Return (X, Y) of the center of cell containing provided text 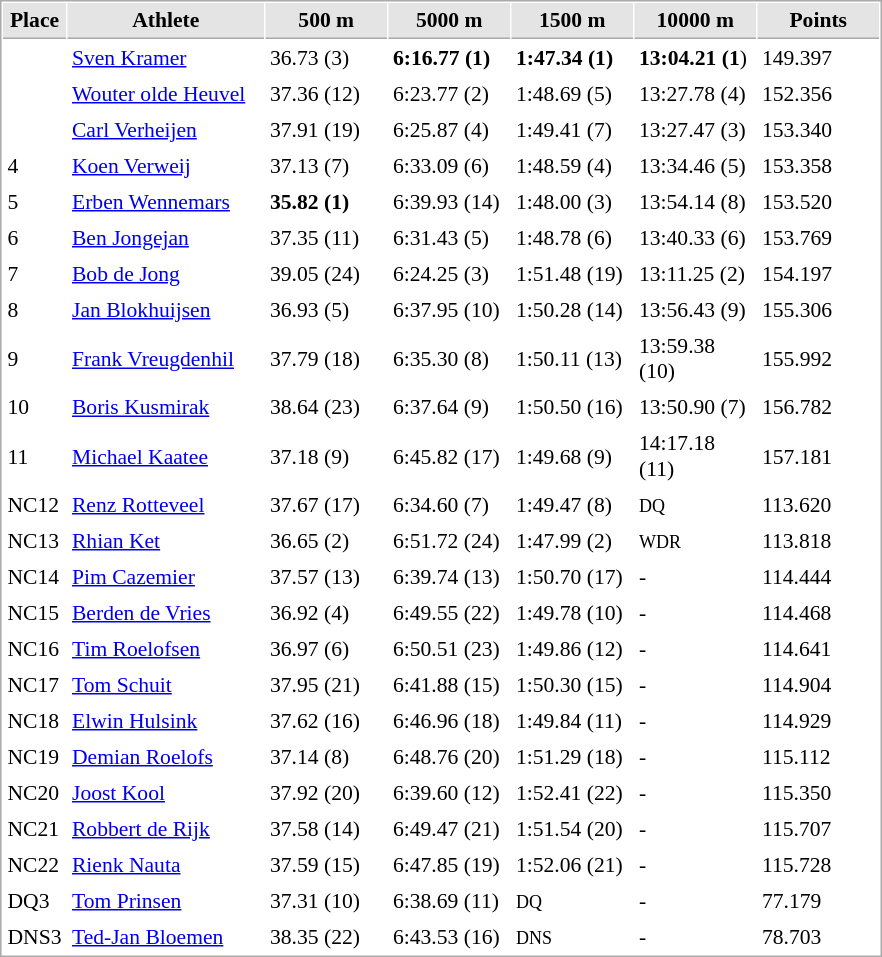
1:52.41 (22) (572, 793)
1:48.78 (6) (572, 237)
13:34.46 (5) (695, 165)
Athlete (165, 21)
156.782 (818, 407)
1:52.06 (21) (572, 865)
1:51.48 (19) (572, 273)
Elwin Hulsink (165, 721)
37.67 (17) (326, 505)
Tim Roelofsen (165, 649)
77.179 (818, 901)
37.31 (10) (326, 901)
Frank Vreugdenhil (165, 358)
114.904 (818, 685)
37.36 (12) (326, 93)
78.703 (818, 937)
NC14 (34, 577)
1:49.78 (10) (572, 613)
38.35 (22) (326, 937)
1500 m (572, 21)
5 (34, 201)
Points (818, 21)
13:59.38 (10) (695, 358)
37.58 (14) (326, 829)
37.91 (19) (326, 129)
113.620 (818, 505)
36.65 (2) (326, 541)
1:50.50 (16) (572, 407)
37.18 (9) (326, 456)
Michael Kaatee (165, 456)
6:16.77 (1) (449, 57)
37.79 (18) (326, 358)
13:54.14 (8) (695, 201)
13:11.25 (2) (695, 273)
NC18 (34, 721)
6:43.53 (16) (449, 937)
38.64 (23) (326, 407)
Jan Blokhuijsen (165, 309)
9 (34, 358)
10 (34, 407)
155.306 (818, 309)
Sven Kramer (165, 57)
Place (34, 21)
WDR (695, 541)
Renz Rotteveel (165, 505)
Tom Schuit (165, 685)
6:31.43 (5) (449, 237)
NC21 (34, 829)
155.992 (818, 358)
37.62 (16) (326, 721)
1:51.29 (18) (572, 757)
7 (34, 273)
Pim Cazemier (165, 577)
6:23.77 (2) (449, 93)
114.444 (818, 577)
NC20 (34, 793)
39.05 (24) (326, 273)
Bob de Jong (165, 273)
36.97 (6) (326, 649)
Tom Prinsen (165, 901)
6:37.95 (10) (449, 309)
14:17.18 (11) (695, 456)
8 (34, 309)
36.92 (4) (326, 613)
1:48.69 (5) (572, 93)
1:49.47 (8) (572, 505)
NC12 (34, 505)
35.82 (1) (326, 201)
1:51.54 (20) (572, 829)
Rhian Ket (165, 541)
37.59 (15) (326, 865)
153.520 (818, 201)
37.95 (21) (326, 685)
11 (34, 456)
6:47.85 (19) (449, 865)
37.35 (11) (326, 237)
4 (34, 165)
1:50.11 (13) (572, 358)
NC15 (34, 613)
6:37.64 (9) (449, 407)
Koen Verweij (165, 165)
6:48.76 (20) (449, 757)
500 m (326, 21)
13:56.43 (9) (695, 309)
DNS3 (34, 937)
Ben Jongejan (165, 237)
DQ3 (34, 901)
Erben Wennemars (165, 201)
113.818 (818, 541)
37.13 (7) (326, 165)
6:25.87 (4) (449, 129)
114.468 (818, 613)
36.93 (5) (326, 309)
NC17 (34, 685)
6:39.93 (14) (449, 201)
1:47.99 (2) (572, 541)
6:39.60 (12) (449, 793)
Rienk Nauta (165, 865)
Boris Kusmirak (165, 407)
153.358 (818, 165)
NC22 (34, 865)
13:50.90 (7) (695, 407)
115.728 (818, 865)
Robbert de Rijk (165, 829)
36.73 (3) (326, 57)
6:51.72 (24) (449, 541)
6:35.30 (8) (449, 358)
115.112 (818, 757)
115.707 (818, 829)
10000 m (695, 21)
1:50.30 (15) (572, 685)
6:39.74 (13) (449, 577)
Demian Roelofs (165, 757)
6:49.47 (21) (449, 829)
1:49.86 (12) (572, 649)
Ted-Jan Bloemen (165, 937)
1:50.28 (14) (572, 309)
DNS (572, 937)
1:48.59 (4) (572, 165)
Carl Verheijen (165, 129)
1:49.84 (11) (572, 721)
Joost Kool (165, 793)
13:27.47 (3) (695, 129)
6:45.82 (17) (449, 456)
6:41.88 (15) (449, 685)
152.356 (818, 93)
114.929 (818, 721)
6 (34, 237)
Berden de Vries (165, 613)
13:40.33 (6) (695, 237)
37.57 (13) (326, 577)
NC13 (34, 541)
1:49.41 (7) (572, 129)
37.92 (20) (326, 793)
1:50.70 (17) (572, 577)
6:46.96 (18) (449, 721)
154.197 (818, 273)
37.14 (8) (326, 757)
Wouter olde Heuvel (165, 93)
1:49.68 (9) (572, 456)
6:33.09 (6) (449, 165)
13:27.78 (4) (695, 93)
NC16 (34, 649)
6:24.25 (3) (449, 273)
5000 m (449, 21)
6:50.51 (23) (449, 649)
NC19 (34, 757)
6:38.69 (11) (449, 901)
153.340 (818, 129)
1:48.00 (3) (572, 201)
1:47.34 (1) (572, 57)
153.769 (818, 237)
157.181 (818, 456)
6:49.55 (22) (449, 613)
13:04.21 (1) (695, 57)
115.350 (818, 793)
6:34.60 (7) (449, 505)
149.397 (818, 57)
114.641 (818, 649)
